Locate the cell with the specified text and output its [X, Y] center coordinate. 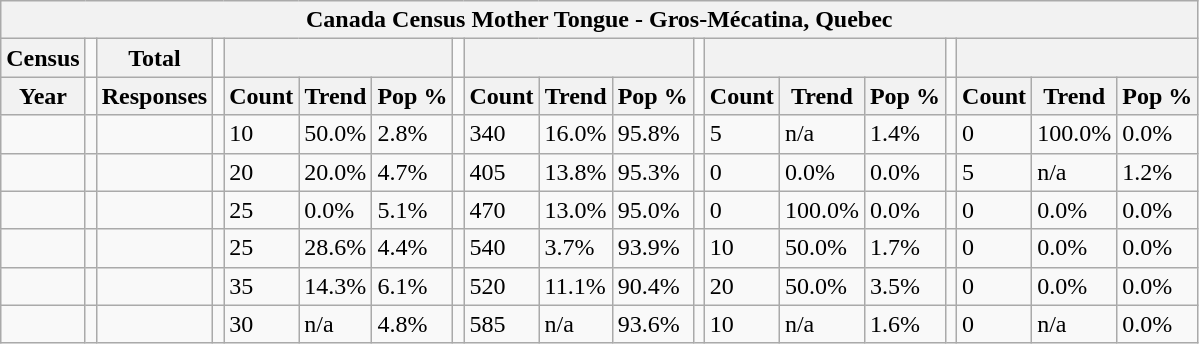
470 [502, 210]
1.7% [904, 248]
340 [502, 134]
5.1% [412, 210]
1.4% [904, 134]
93.9% [652, 248]
Year [43, 96]
1.2% [1158, 172]
14.3% [336, 286]
93.6% [652, 324]
11.1% [576, 286]
Canada Census Mother Tongue - Gros-Mécatina, Quebec [600, 20]
4.7% [412, 172]
95.8% [652, 134]
3.7% [576, 248]
3.5% [904, 286]
Total [154, 58]
Census [43, 58]
4.4% [412, 248]
95.0% [652, 210]
6.1% [412, 286]
13.8% [576, 172]
4.8% [412, 324]
95.3% [652, 172]
28.6% [336, 248]
520 [502, 286]
35 [262, 286]
540 [502, 248]
405 [502, 172]
1.6% [904, 324]
2.8% [412, 134]
90.4% [652, 286]
30 [262, 324]
16.0% [576, 134]
20.0% [336, 172]
585 [502, 324]
13.0% [576, 210]
Responses [154, 96]
